Provide the [X, Y] coordinate of the cell's center where the given text is located.  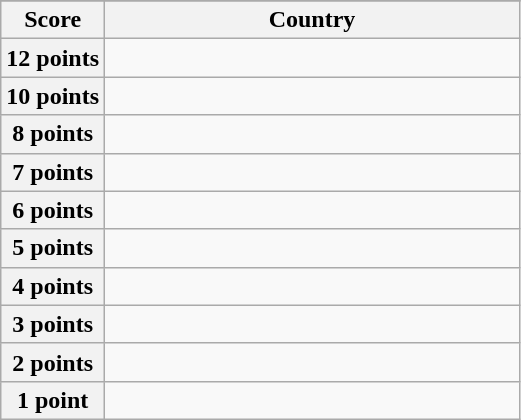
10 points [53, 96]
2 points [53, 362]
3 points [53, 324]
8 points [53, 134]
5 points [53, 248]
7 points [53, 172]
12 points [53, 58]
4 points [53, 286]
1 point [53, 400]
6 points [53, 210]
Score [53, 20]
Country [312, 20]
